Scan for the cell matching the given text and deliver its [X, Y] coordinate at center. 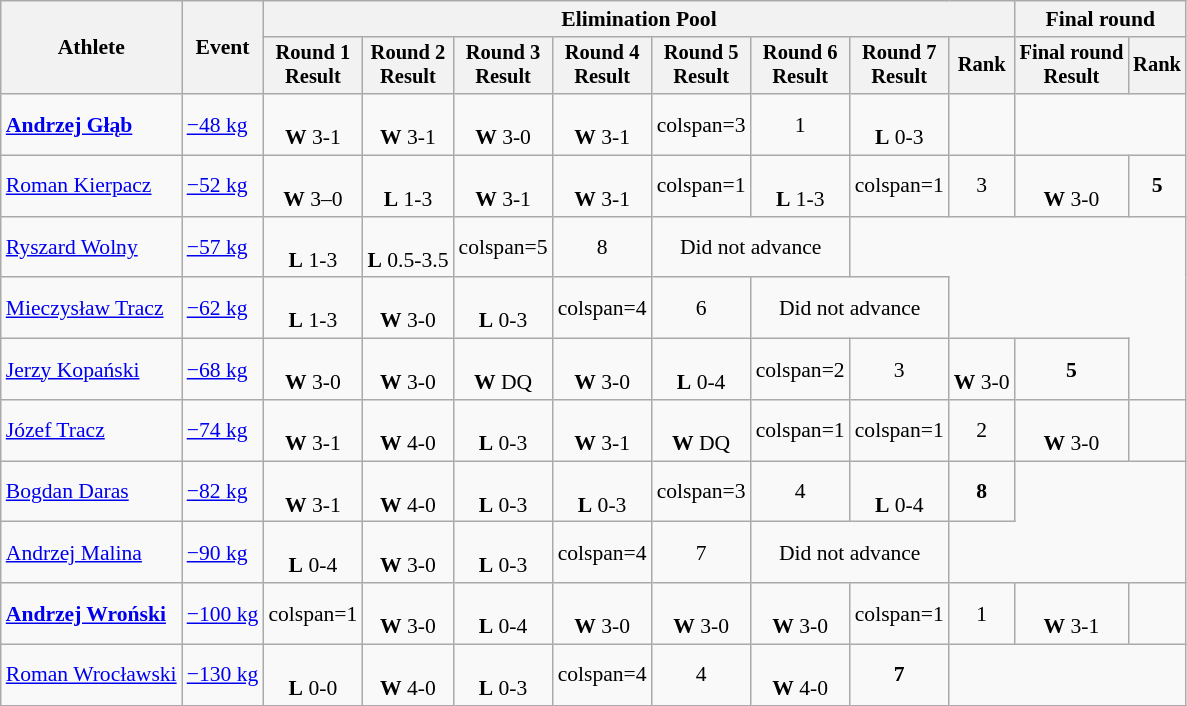
−62 kg [223, 308]
Andrzej Malina [92, 552]
−100 kg [223, 614]
Roman Wrocławski [92, 676]
Round 7Result [900, 66]
Mieczysław Tracz [92, 308]
Round 5Result [702, 66]
−82 kg [223, 492]
Round 6Result [800, 66]
6 [702, 308]
Bogdan Daras [92, 492]
Round 3Result [504, 66]
Jerzy Kopański [92, 370]
Roman Kierpacz [92, 186]
−130 kg [223, 676]
Athlete [92, 48]
L 0-0 [312, 676]
Round 2Result [408, 66]
Andrzej Głąb [92, 124]
−68 kg [223, 370]
Ryszard Wolny [92, 248]
−90 kg [223, 552]
Final roundResult [1072, 66]
−48 kg [223, 124]
Józef Tracz [92, 430]
−74 kg [223, 430]
−57 kg [223, 248]
−52 kg [223, 186]
colspan=2 [800, 370]
colspan=5 [504, 248]
W 3–0 [312, 186]
L 0.5-3.5 [408, 248]
Final round [1100, 19]
Elimination Pool [638, 19]
Round 1Result [312, 66]
Round 4Result [602, 66]
2 [982, 430]
Andrzej Wroński [92, 614]
Event [223, 48]
